Extract the (X, Y) coordinate from the center of the cell holding the provided text.  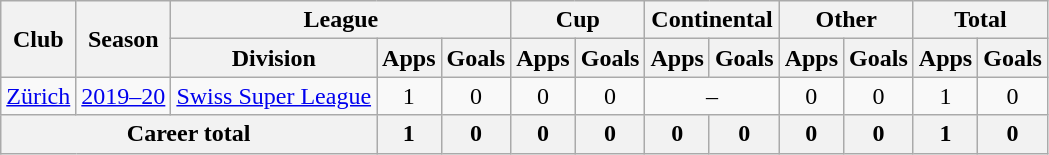
Other (846, 20)
Club (38, 39)
Cup (578, 20)
2019–20 (124, 96)
Division (274, 58)
Zürich (38, 96)
Career total (189, 134)
League (341, 20)
Swiss Super League (274, 96)
Season (124, 39)
Total (980, 20)
– (712, 96)
Continental (712, 20)
